Find where the given text appears and provide that cell's center as [X, Y] coordinate. 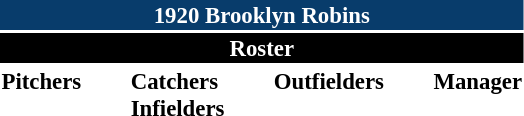
1920 Brooklyn Robins [262, 15]
Roster [262, 48]
